Detect which cell encompasses the target text, then output its [X, Y] center coordinate. 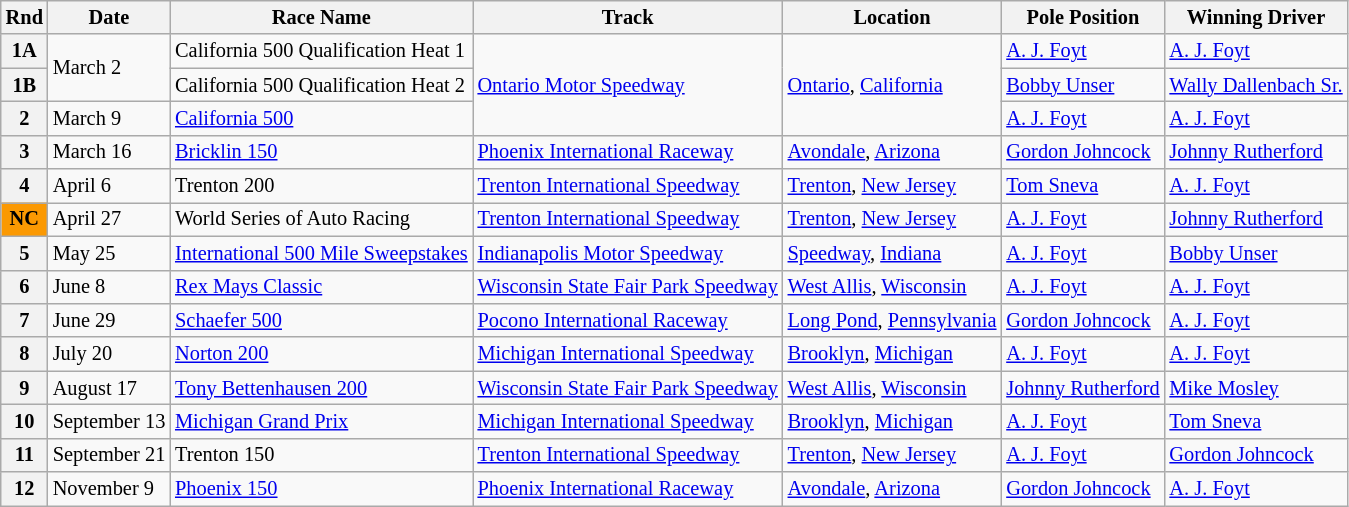
International 500 Mile Sweepstakes [321, 253]
Phoenix 150 [321, 489]
Tony Bettenhausen 200 [321, 388]
Bricklin 150 [321, 152]
Location [892, 17]
March 2 [109, 68]
6 [24, 287]
Schaefer 500 [321, 320]
Trenton 150 [321, 455]
7 [24, 320]
12 [24, 489]
Norton 200 [321, 354]
Ontario Motor Speedway [628, 84]
April 6 [109, 186]
Ontario, California [892, 84]
Indianapolis Motor Speedway [628, 253]
Race Name [321, 17]
Mike Mosley [1256, 388]
1B [24, 85]
2 [24, 118]
September 21 [109, 455]
Date [109, 17]
May 25 [109, 253]
8 [24, 354]
World Series of Auto Racing [321, 219]
Rex Mays Classic [321, 287]
November 9 [109, 489]
April 27 [109, 219]
1A [24, 51]
California 500 [321, 118]
March 16 [109, 152]
Speedway, Indiana [892, 253]
11 [24, 455]
Winning Driver [1256, 17]
Pocono International Raceway [628, 320]
9 [24, 388]
June 29 [109, 320]
California 500 Qualification Heat 1 [321, 51]
September 13 [109, 421]
Michigan Grand Prix [321, 421]
March 9 [109, 118]
Long Pond, Pennsylvania [892, 320]
3 [24, 152]
5 [24, 253]
August 17 [109, 388]
July 20 [109, 354]
Pole Position [1082, 17]
California 500 Qualification Heat 2 [321, 85]
June 8 [109, 287]
Trenton 200 [321, 186]
Wally Dallenbach Sr. [1256, 85]
Rnd [24, 17]
NC [24, 219]
Track [628, 17]
10 [24, 421]
4 [24, 186]
